Search for the cell housing the specified text and yield its [X, Y] center coordinate. 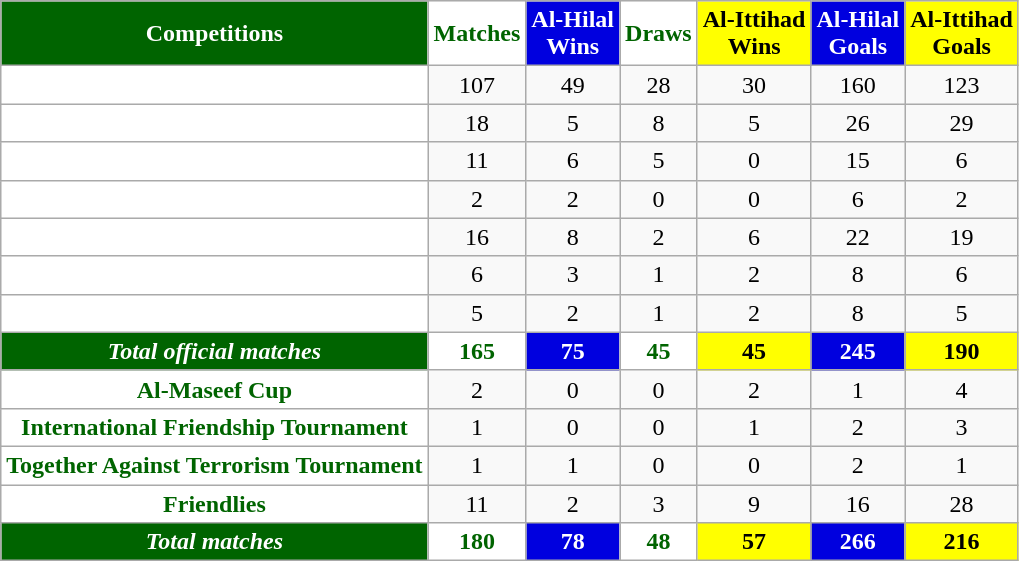
Total official matches [214, 351]
4 [962, 389]
Al-IttihadGoals [962, 34]
48 [659, 542]
Competitions [214, 34]
Al-HilalWins [573, 34]
160 [858, 85]
216 [962, 542]
266 [858, 542]
22 [858, 237]
Al-IttihadWins [754, 34]
26 [858, 123]
Draws [659, 34]
180 [477, 542]
9 [754, 503]
57 [754, 542]
International Friendship Tournament [214, 427]
123 [962, 85]
107 [477, 85]
29 [962, 123]
Al-HilalGoals [858, 34]
30 [754, 85]
49 [573, 85]
Friendlies [214, 503]
78 [573, 542]
165 [477, 351]
Matches [477, 34]
Together Against Terrorism Tournament [214, 465]
75 [573, 351]
15 [858, 161]
18 [477, 123]
190 [962, 351]
245 [858, 351]
Al-Maseef Cup [214, 389]
19 [962, 237]
Total matches [214, 542]
